Extract the [x, y] coordinate from the center of the cell holding the provided text.  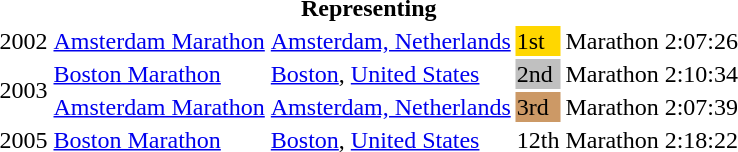
1st [538, 41]
Boston, United States [390, 74]
3rd [538, 107]
Boston Marathon [159, 74]
2nd [538, 74]
